Scan for the cell matching the given text and deliver its (X, Y) coordinate at center. 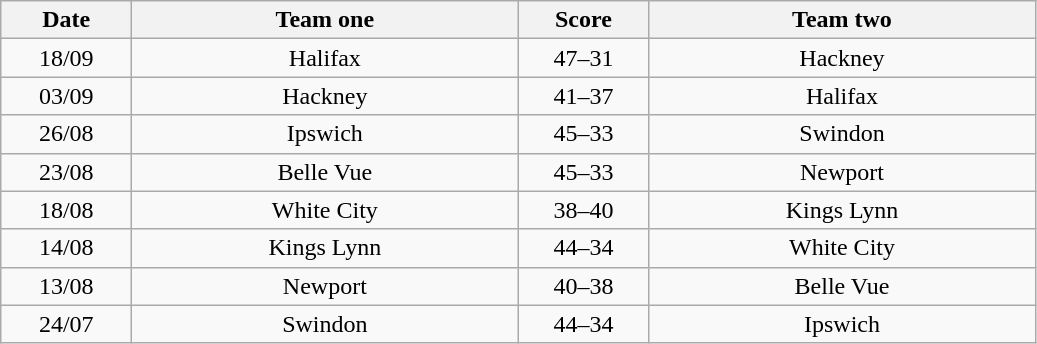
Team two (842, 20)
Date (66, 20)
13/08 (66, 286)
03/09 (66, 96)
24/07 (66, 324)
14/08 (66, 248)
Team one (325, 20)
47–31 (584, 58)
26/08 (66, 134)
18/09 (66, 58)
40–38 (584, 286)
23/08 (66, 172)
18/08 (66, 210)
Score (584, 20)
38–40 (584, 210)
41–37 (584, 96)
